Provide the [x, y] coordinate of the cell's center where the given text is located.  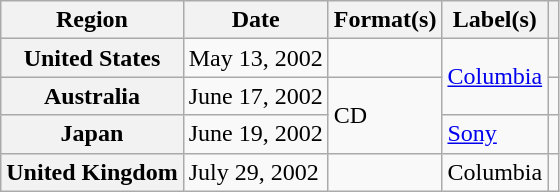
May 13, 2002 [256, 58]
Japan [92, 134]
United Kingdom [92, 172]
Date [256, 20]
Region [92, 20]
CD [385, 115]
Sony [495, 134]
July 29, 2002 [256, 172]
Label(s) [495, 20]
June 17, 2002 [256, 96]
June 19, 2002 [256, 134]
United States [92, 58]
Format(s) [385, 20]
Australia [92, 96]
